Determine the (X, Y) coordinate at the center of the cell enclosing the given text.  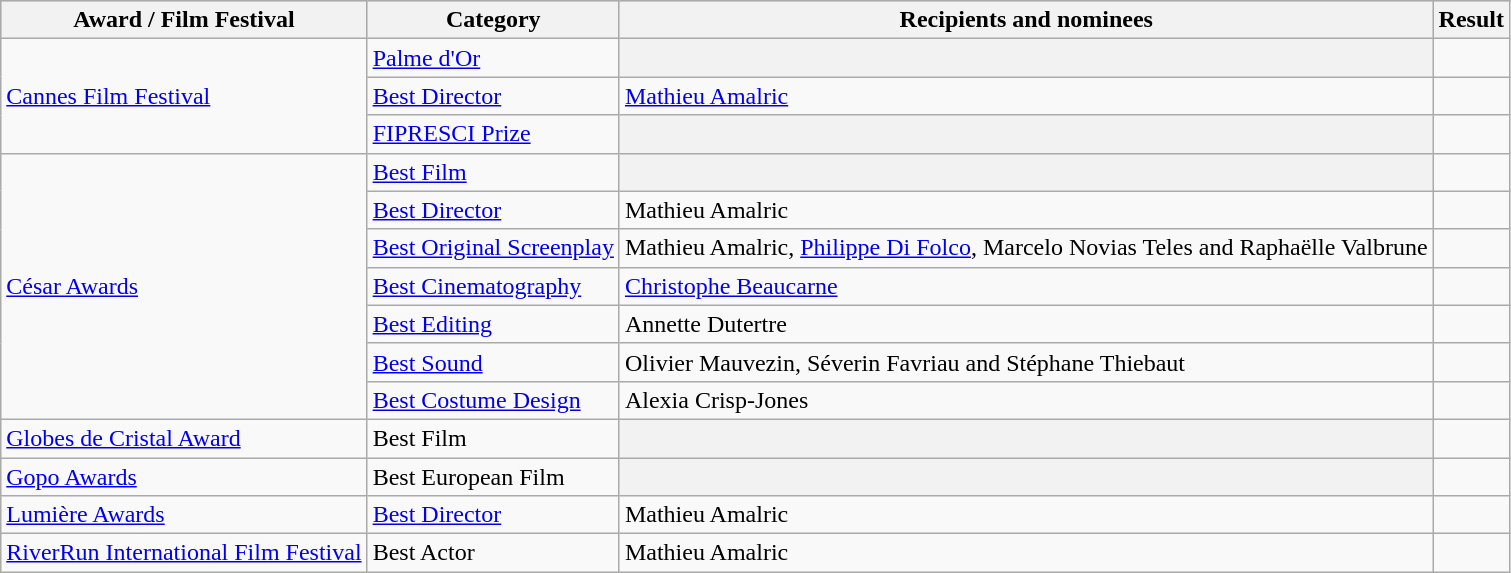
Best European Film (493, 477)
Lumière Awards (184, 515)
Recipients and nominees (1026, 20)
Best Costume Design (493, 400)
Best Sound (493, 362)
Gopo Awards (184, 477)
RiverRun International Film Festival (184, 553)
Annette Dutertre (1026, 324)
Alexia Crisp-Jones (1026, 400)
Cannes Film Festival (184, 96)
Globes de Cristal Award (184, 438)
Olivier Mauvezin, Séverin Favriau and Stéphane Thiebaut (1026, 362)
Palme d'Or (493, 58)
FIPRESCI Prize (493, 134)
Best Original Screenplay (493, 248)
Award / Film Festival (184, 20)
Result (1471, 20)
Christophe Beaucarne (1026, 286)
Best Actor (493, 553)
Best Editing (493, 324)
César Awards (184, 286)
Mathieu Amalric, Philippe Di Folco, Marcelo Novias Teles and Raphaëlle Valbrune (1026, 248)
Category (493, 20)
Best Cinematography (493, 286)
